Scan for the cell matching the given text and deliver its [X, Y] coordinate at center. 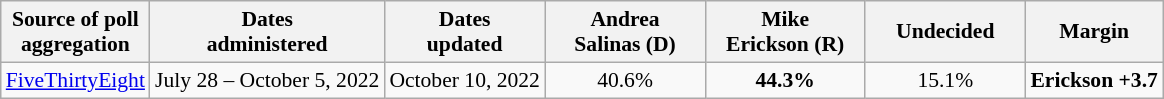
AndreaSalinas (D) [625, 32]
MikeErickson (R) [785, 32]
44.3% [785, 80]
Datesupdated [464, 32]
Source of pollaggregation [76, 32]
July 28 – October 5, 2022 [267, 80]
October 10, 2022 [464, 80]
FiveThirtyEight [76, 80]
Erickson +3.7 [1094, 80]
Margin [1094, 32]
Datesadministered [267, 32]
Undecided [945, 32]
15.1% [945, 80]
40.6% [625, 80]
